Scan for the cell matching the given text and deliver its (X, Y) coordinate at center. 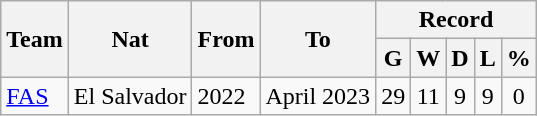
W (428, 58)
D (460, 58)
G (394, 58)
To (318, 39)
Nat (130, 39)
Record (456, 20)
29 (394, 96)
0 (518, 96)
April 2023 (318, 96)
FAS (35, 96)
11 (428, 96)
From (226, 39)
% (518, 58)
L (488, 58)
2022 (226, 96)
El Salvador (130, 96)
Team (35, 39)
